Return [X, Y] of the center of cell containing provided text 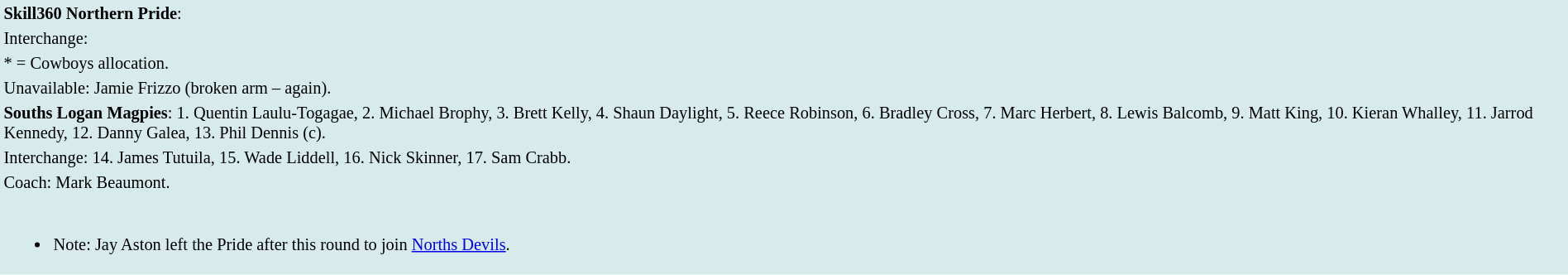
Coach: Mark Beaumont. [784, 182]
Note: Jay Aston left the Pride after this round to join Norths Devils. [784, 234]
Interchange: [784, 38]
* = Cowboys allocation. [784, 63]
Interchange: 14. James Tutuila, 15. Wade Liddell, 16. Nick Skinner, 17. Sam Crabb. [784, 157]
Skill360 Northern Pride: [784, 13]
Unavailable: Jamie Frizzo (broken arm – again). [784, 88]
